Capture the cell that displays the provided text and extract its (x, y) central coordinate. 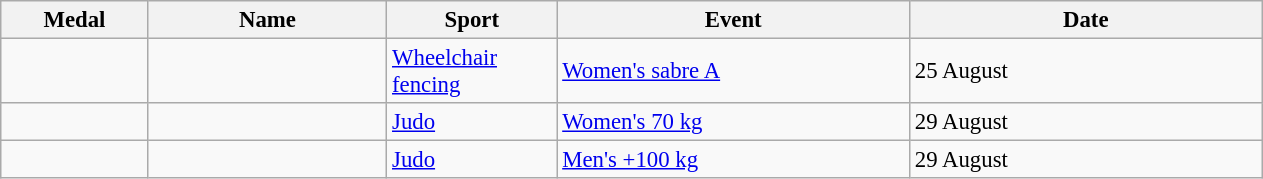
25 August (1086, 72)
Sport (472, 20)
Name (268, 20)
Medal (74, 20)
Date (1086, 20)
Wheelchair fencing (472, 72)
Women's 70 kg (734, 122)
Men's +100 kg (734, 160)
Event (734, 20)
Women's sabre A (734, 72)
